For the text-containing cell, return its midpoint in [x, y] coordinate format. 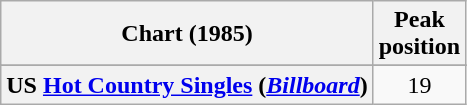
Chart (1985) [187, 34]
19 [419, 85]
US Hot Country Singles (Billboard) [187, 85]
Peakposition [419, 34]
